Return (X, Y) of the center of cell containing provided text 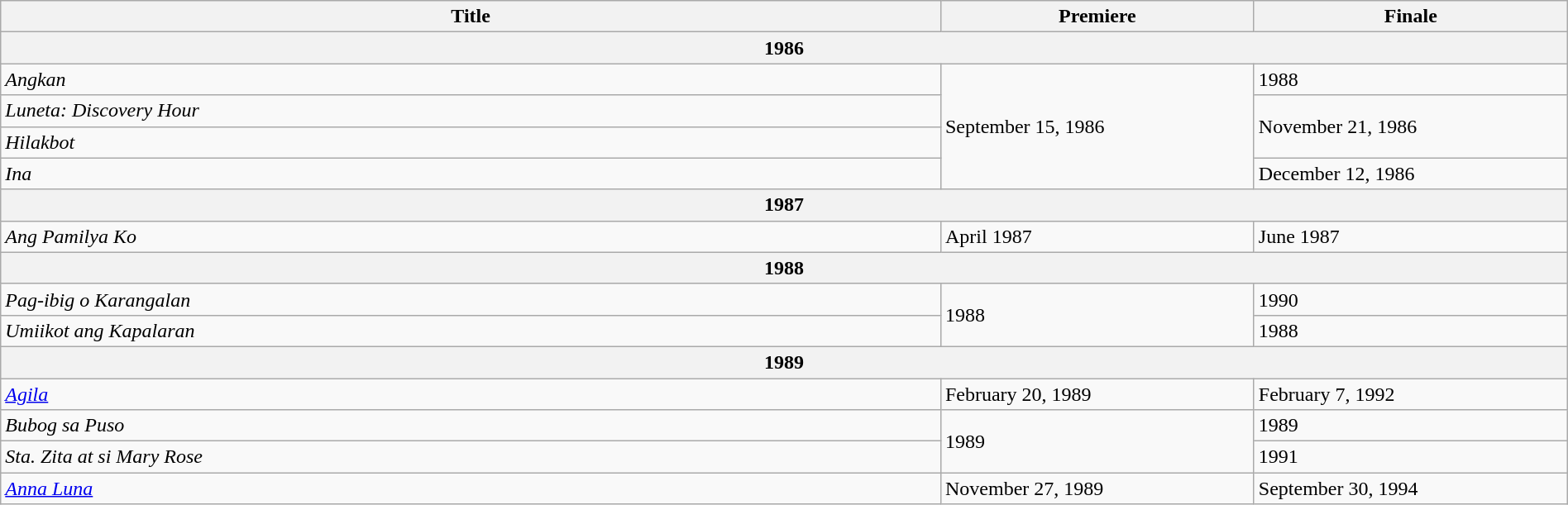
June 1987 (1411, 236)
1986 (784, 48)
Premiere (1097, 17)
Luneta: Discovery Hour (471, 111)
Agila (471, 394)
September 15, 1986 (1097, 126)
April 1987 (1097, 236)
February 7, 1992 (1411, 394)
December 12, 1986 (1411, 174)
Finale (1411, 17)
Ang Pamilya Ko (471, 236)
Bubog sa Puso (471, 426)
Angkan (471, 79)
Title (471, 17)
Sta. Zita at si Mary Rose (471, 457)
September 30, 1994 (1411, 488)
1987 (784, 205)
February 20, 1989 (1097, 394)
Hilakbot (471, 142)
Umiikot ang Kapalaran (471, 331)
Ina (471, 174)
Pag-ibig o Karangalan (471, 299)
Anna Luna (471, 488)
1990 (1411, 299)
November 27, 1989 (1097, 488)
November 21, 1986 (1411, 126)
1991 (1411, 457)
